Scan for the cell matching the given text and deliver its (x, y) coordinate at center. 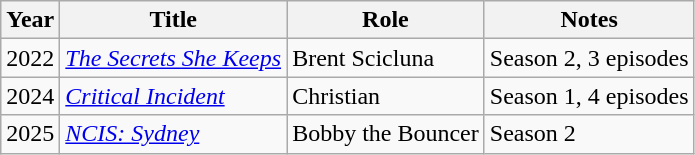
Christian (386, 96)
2022 (30, 58)
NCIS: Sydney (174, 134)
Year (30, 20)
Season 1, 4 episodes (589, 96)
Season 2 (589, 134)
Notes (589, 20)
Bobby the Bouncer (386, 134)
Season 2, 3 episodes (589, 58)
The Secrets She Keeps (174, 58)
2025 (30, 134)
Title (174, 20)
Role (386, 20)
2024 (30, 96)
Brent Scicluna (386, 58)
Critical Incident (174, 96)
